Output the [x, y] coordinate of the center of the cell containing the given text.  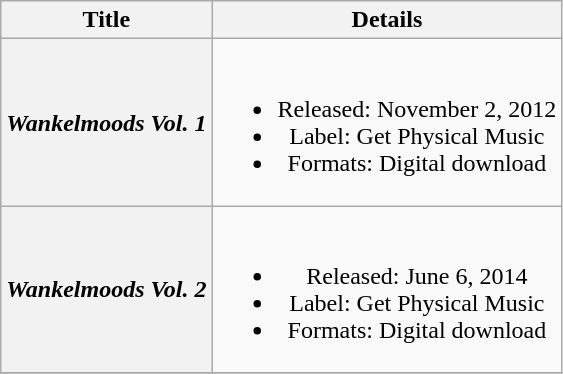
Details [387, 20]
Title [106, 20]
Wankelmoods Vol. 1 [106, 122]
Released: June 6, 2014Label: Get Physical MusicFormats: Digital download [387, 290]
Wankelmoods Vol. 2 [106, 290]
Released: November 2, 2012Label: Get Physical MusicFormats: Digital download [387, 122]
